Pinpoint the cell where the given text exists, returning its (X, Y) midpoint coordinate. 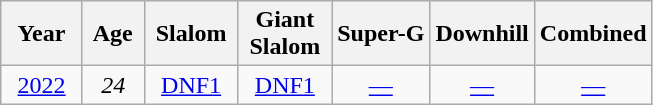
Combined (593, 34)
Super-G (381, 34)
Slalom (191, 34)
24 (113, 85)
2022 (42, 85)
Downhill (482, 34)
Year (42, 34)
Giant Slalom (285, 34)
Age (113, 34)
